Search for the cell housing the specified text and yield its [x, y] center coordinate. 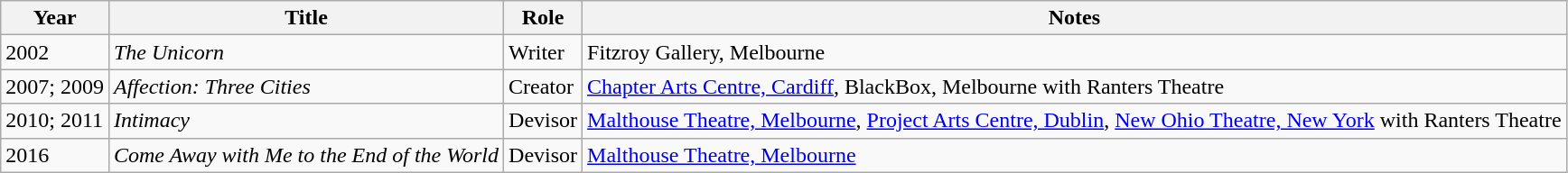
Role [544, 18]
Malthouse Theatre, Melbourne, Project Arts Centre, Dublin, New Ohio Theatre, New York with Ranters Theatre [1075, 121]
Fitzroy Gallery, Melbourne [1075, 52]
Writer [544, 52]
Chapter Arts Centre, Cardiff, BlackBox, Melbourne with Ranters Theatre [1075, 86]
Come Away with Me to the End of the World [305, 155]
Affection: Three Cities [305, 86]
Malthouse Theatre, Melbourne [1075, 155]
The Unicorn [305, 52]
2016 [55, 155]
Intimacy [305, 121]
Year [55, 18]
Creator [544, 86]
2010; 2011 [55, 121]
2002 [55, 52]
2007; 2009 [55, 86]
Notes [1075, 18]
Title [305, 18]
